Find where the given text appears and provide that cell's center as [X, Y] coordinate. 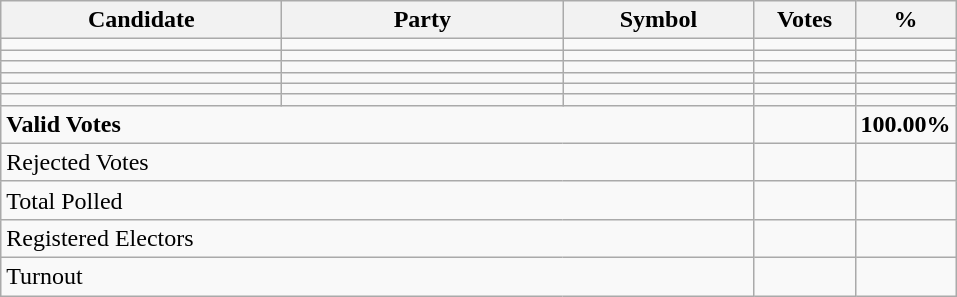
Symbol [658, 20]
% [906, 20]
Turnout [378, 276]
Rejected Votes [378, 162]
100.00% [906, 124]
Valid Votes [378, 124]
Candidate [142, 20]
Votes [804, 20]
Party [422, 20]
Registered Electors [378, 238]
Total Polled [378, 200]
